Search for the cell housing the specified text and yield its [x, y] center coordinate. 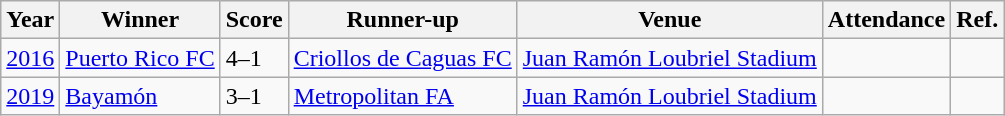
2019 [30, 96]
Metropolitan FA [402, 96]
Puerto Rico FC [140, 58]
Criollos de Caguas FC [402, 58]
Ref. [978, 20]
Attendance [886, 20]
3–1 [254, 96]
4–1 [254, 58]
2016 [30, 58]
Winner [140, 20]
Venue [670, 20]
Runner-up [402, 20]
Score [254, 20]
Year [30, 20]
Bayamón [140, 96]
